Identify which cell holds the provided text, then report its [x, y] central coordinate. 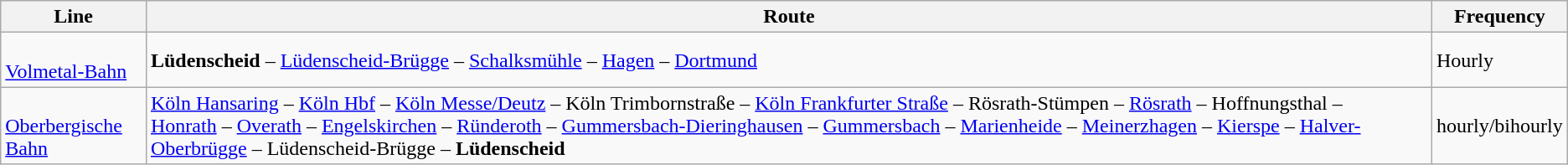
Frequency [1500, 17]
Volmetal-Bahn [74, 60]
Oberbergische Bahn [74, 126]
Line [74, 17]
Lüdenscheid – Lüdenscheid-Brügge – Schalksmühle – Hagen – Dortmund [789, 60]
Hourly [1500, 60]
Route [789, 17]
hourly/bihourly [1500, 126]
